Locate the cell with the specified text and output its (X, Y) center coordinate. 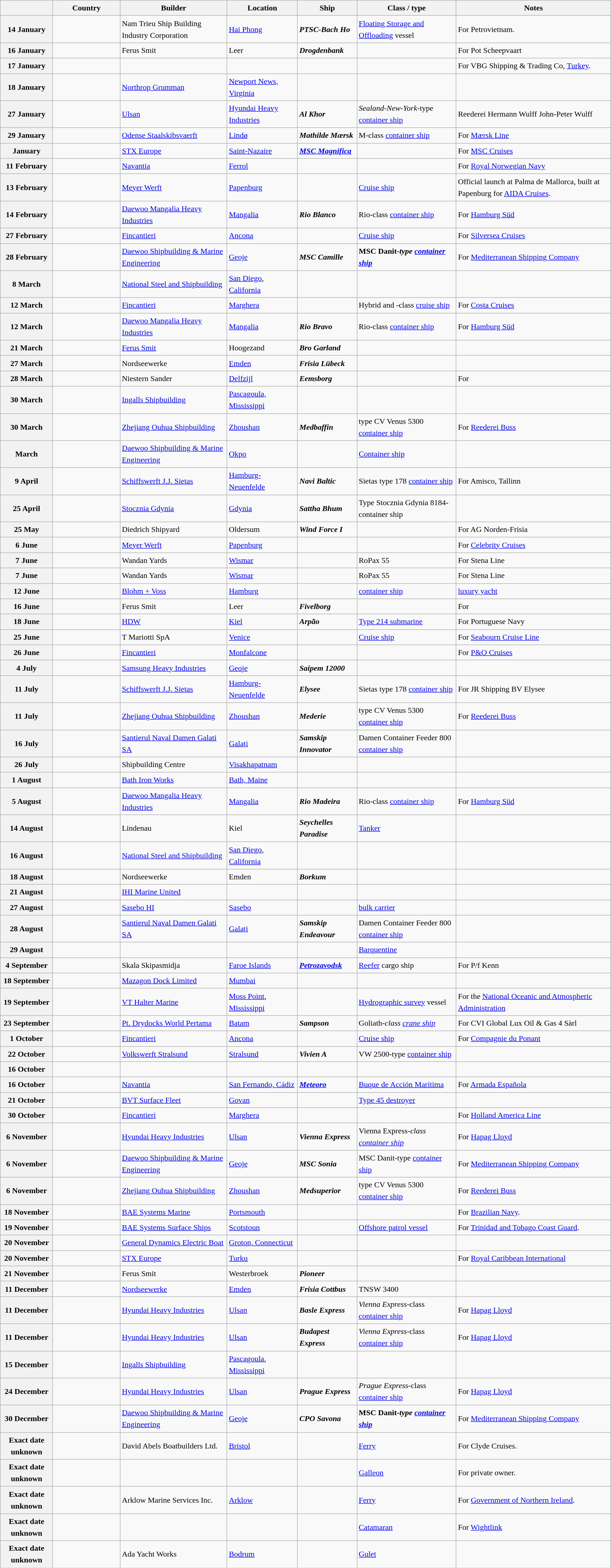
Groton, Connecticut (262, 1243)
Lindø (262, 135)
16 August (27, 856)
25 April (27, 508)
Rio Blanco (327, 214)
For Royal Caribbean International (534, 1258)
Saipem 12000 (327, 668)
Hamburg (262, 591)
21 November (27, 1273)
Vienna Express (327, 1136)
18 August (27, 876)
Okpo (262, 454)
Sattha Bhum (327, 508)
Goliath-class crane ship (407, 1023)
Rio Bravo (327, 327)
14 January (27, 29)
Sasebo (262, 908)
Galleon (407, 1473)
Notes (534, 8)
Portsmouth (262, 1212)
Tanker (407, 828)
14 February (27, 214)
Petrozavodsk (327, 965)
Mathilde Mærsk (327, 135)
16 January (27, 50)
For MSC Cruises (534, 151)
Ferrol (262, 166)
Nam Trieu Ship Building Industry Corporation (174, 29)
For Petrovietnam. (534, 29)
Class / type (407, 8)
24 December (27, 1392)
26 June (27, 652)
30 October (27, 1115)
Container ship (407, 454)
HDW (174, 622)
M-class container ship (407, 135)
Ada Yacht Works (174, 1554)
Meteoro (327, 1085)
19 November (27, 1228)
Arklow Marine Services Inc. (174, 1500)
BAE Systems Marine (174, 1212)
Stocznia Gdynia (174, 508)
Floating Storage and Offloading vessel (407, 29)
Newport News, Virginia (262, 87)
For Government of Northern Ireland. (534, 1500)
Basle Express (327, 1310)
Frisia Cottbus (327, 1289)
Hai Phong (262, 29)
Sealand-New-York-type container ship (407, 114)
16 June (27, 607)
21 October (27, 1100)
Fivelborg (327, 607)
Mumbai (262, 981)
For Mærsk Line (534, 135)
25 June (27, 637)
For Pot Scheepvaart (534, 50)
For P/f Kenn (534, 965)
For the National Oceanic and Atmospheric Administration (534, 1002)
26 July (27, 765)
Reefer cargo ship (407, 965)
For JR Shipping BV Elysee (534, 689)
Gdynia (262, 508)
Samskip Endeavour (327, 929)
19 September (27, 1002)
Sampson (327, 1023)
PTSC-Bach Ho (327, 29)
Venice (262, 637)
28 March (27, 379)
Govan (262, 1100)
Buque de Acción Marítima (407, 1085)
VT Halter Marine (174, 1002)
For AG Norden-Frisia (534, 530)
Vivien A (327, 1054)
Prague Express (327, 1392)
Wind Force I (327, 530)
March (27, 454)
Country (86, 8)
Budapest Express (327, 1337)
Offshore patrol vessel (407, 1228)
BVT Surface Fleet (174, 1100)
27 February (27, 236)
MSC Sonia (327, 1164)
Bath, Maine (262, 780)
Hydrographic survey vessel (407, 1002)
29 August (27, 950)
IHI Marine United (174, 892)
Official launch at Palma de Mallorca, built at Papenburg for AIDA Cruises. (534, 187)
14 August (27, 828)
For Clyde Cruises. (534, 1446)
Drogdenbank (327, 50)
6 June (27, 545)
Batam (262, 1023)
For Holland America Line (534, 1115)
MSC Camille (327, 257)
CPO Savona (327, 1418)
25 May (27, 530)
Hybrid and -class cruise ship (407, 306)
TNSW 3400 (407, 1289)
Volkswerft Stralsund (174, 1054)
28 February (27, 257)
4 September (27, 965)
Oldersum (262, 530)
18 November (27, 1212)
MSC Magnifica (327, 151)
Saint-Nazaire (262, 151)
Odense Staalskibsvaerft (174, 135)
Sasebo HI (174, 908)
Turku (262, 1258)
Arpão (327, 622)
Eemsborg (327, 379)
23 September (27, 1023)
Lindenau (174, 828)
29 January (27, 135)
Bodrum (262, 1554)
Visakhapatnam (262, 765)
Catamaran (407, 1527)
18 January (27, 87)
For VBG Shipping & Trading Co, Turkey. (534, 66)
For Armada Española (534, 1085)
9 April (27, 481)
Skala Skipasmidja (174, 965)
Navi Baltic (327, 481)
Barquentine (407, 950)
VW 2500-type container ship (407, 1054)
4 July (27, 668)
Medsuperior (327, 1191)
Reederei Hermann Wulff John-Peter Wulff (534, 114)
Builder (174, 8)
Hoogezand (262, 348)
luxury yacht (534, 591)
Frisia Lübeck (327, 363)
For CVI Global Lux Oil & Gas 4 Sàrl (534, 1023)
28 August (27, 929)
Type 214 submarine (407, 622)
For private owner. (534, 1473)
Ship (327, 8)
General Dynamics Electric Boat (174, 1243)
27 March (27, 363)
Stralsund (262, 1054)
21 March (27, 348)
container ship (407, 591)
22 October (27, 1054)
11 February (27, 166)
San Fernando, Cádiz (262, 1085)
Samskip Innovator (327, 743)
For Seabourn Cruise Line (534, 637)
Arklow (262, 1500)
Mazagon Dock Limited (174, 981)
Shipbuilding Centre (174, 765)
For Costa Cruises (534, 306)
18 June (27, 622)
30 December (27, 1418)
Blohm + Voss (174, 591)
Type 45 destroyer (407, 1100)
T Mariotti SpA (174, 637)
Elysee (327, 689)
BAE Systems Surface Ships (174, 1228)
8 March (27, 284)
1 October (27, 1038)
Type Stocznia Gdynia 8184-container ship (407, 508)
Borkum (327, 876)
1 August (27, 780)
27 January (27, 114)
Pt. Drydocks World Pertama (174, 1023)
For P&O Cruises (534, 652)
For Royal Norwegian Navy (534, 166)
Seychelles Paradise (327, 828)
For Silversea Cruises (534, 236)
Faroe Islands (262, 965)
Bath Iron Works (174, 780)
Pioneer (327, 1273)
17 January (27, 66)
18 September (27, 981)
Scotstoun (262, 1228)
Delfzijl (262, 379)
For Compagnie du Ponant (534, 1038)
January (27, 151)
Monfalcone (262, 652)
Diedrich Shipyard (174, 530)
5 August (27, 801)
For Celebrity Cruises (534, 545)
Prague Express-class container ship (407, 1392)
For Portuguese Navy (534, 622)
Medbaffin (327, 427)
Gulet (407, 1554)
Westerbroek (262, 1273)
Bro Garland (327, 348)
27 August (27, 908)
For Amisco, Tallinn (534, 481)
For Trinidad and Tobago Coast Guard. (534, 1228)
For Brazilian Navy. (534, 1212)
Location (262, 8)
Mederie (327, 716)
Northrop Grumman (174, 87)
12 June (27, 591)
For Wightlink (534, 1527)
21 August (27, 892)
Samsung Heavy Industries (174, 668)
David Abels Boatbuilders Ltd. (174, 1446)
15 December (27, 1364)
Al Khor (327, 114)
Rio Madeira (327, 801)
Moss Point, Mississippi (262, 1002)
Bristol (262, 1446)
16 July (27, 743)
13 February (27, 187)
bulk carrier (407, 908)
Niestern Sander (174, 379)
